From the cell containing the given text, extract its center point as (X, Y) coordinate. 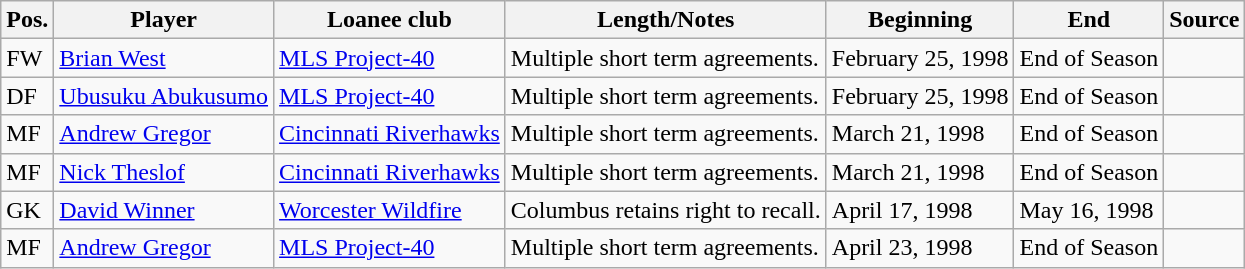
Worcester Wildfire (390, 210)
GK (28, 210)
Length/Notes (666, 20)
Source (1204, 20)
April 23, 1998 (920, 248)
Columbus retains right to recall. (666, 210)
Brian West (164, 58)
Nick Theslof (164, 172)
End (1089, 20)
Loanee club (390, 20)
Pos. (28, 20)
Ubusuku Abukusumo (164, 96)
DF (28, 96)
Player (164, 20)
April 17, 1998 (920, 210)
FW (28, 58)
David Winner (164, 210)
Beginning (920, 20)
May 16, 1998 (1089, 210)
